Identify which cell holds the provided text, then report its [x, y] central coordinate. 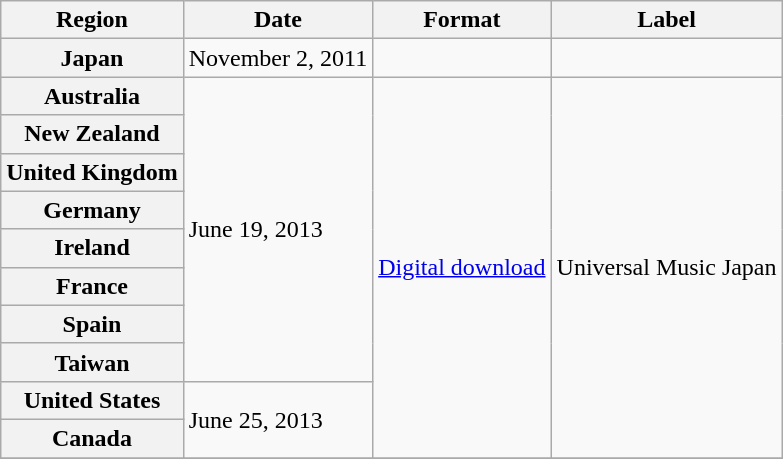
June 19, 2013 [278, 229]
Date [278, 20]
Universal Music Japan [666, 268]
Japan [92, 58]
Format [462, 20]
Germany [92, 210]
Australia [92, 96]
Spain [92, 324]
Canada [92, 438]
Taiwan [92, 362]
June 25, 2013 [278, 419]
Ireland [92, 248]
New Zealand [92, 134]
United Kingdom [92, 172]
France [92, 286]
Region [92, 20]
Label [666, 20]
United States [92, 400]
Digital download [462, 268]
November 2, 2011 [278, 58]
